Return the [X, Y] coordinate for the center point of the cell that contains the specified text.  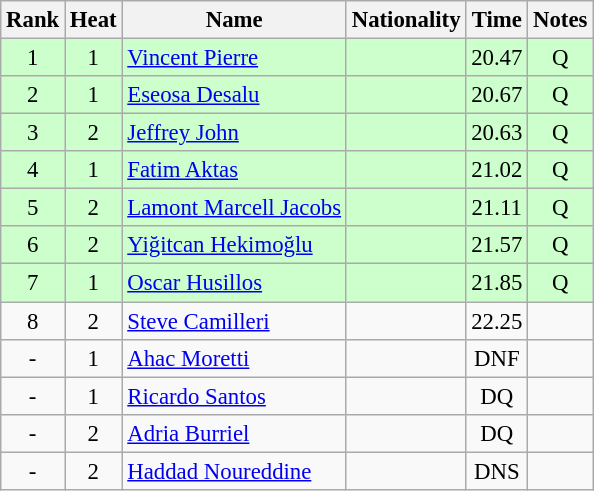
21.11 [497, 208]
DNF [497, 358]
5 [33, 208]
Notes [560, 20]
20.67 [497, 95]
Yiğitcan Hekimoğlu [234, 245]
Fatim Aktas [234, 170]
DNS [497, 471]
21.57 [497, 245]
3 [33, 133]
Ahac Moretti [234, 358]
Heat [94, 20]
Ricardo Santos [234, 396]
8 [33, 321]
Eseosa Desalu [234, 95]
Oscar Husillos [234, 283]
Rank [33, 20]
22.25 [497, 321]
Haddad Noureddine [234, 471]
Nationality [406, 20]
21.85 [497, 283]
20.47 [497, 58]
6 [33, 245]
Lamont Marcell Jacobs [234, 208]
Vincent Pierre [234, 58]
20.63 [497, 133]
Steve Camilleri [234, 321]
Name [234, 20]
Adria Burriel [234, 433]
4 [33, 170]
Time [497, 20]
Jeffrey John [234, 133]
21.02 [497, 170]
7 [33, 283]
